From the cell containing the given text, extract its center point as [X, Y] coordinate. 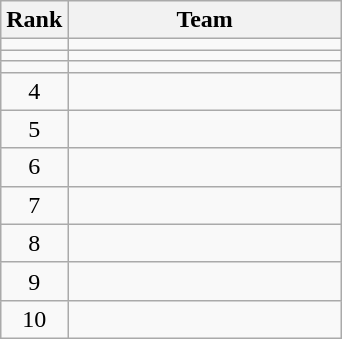
10 [34, 319]
Team [205, 20]
8 [34, 243]
6 [34, 167]
Rank [34, 20]
4 [34, 91]
9 [34, 281]
7 [34, 205]
5 [34, 129]
